Determine the [x, y] coordinate at the center of the cell enclosing the given text.  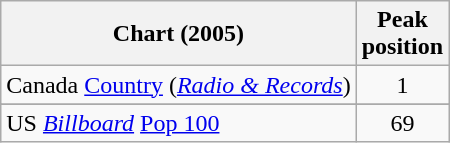
US Billboard Pop 100 [178, 123]
Chart (2005) [178, 34]
69 [402, 123]
Canada Country (Radio & Records) [178, 85]
1 [402, 85]
Peakposition [402, 34]
